Determine the (X, Y) coordinate at the center of the cell enclosing the given text.  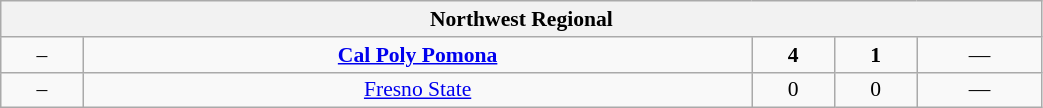
4 (793, 55)
1 (875, 55)
Cal Poly Pomona (418, 55)
Northwest Regional (522, 19)
Fresno State (418, 90)
